Search for the cell housing the specified text and yield its (x, y) center coordinate. 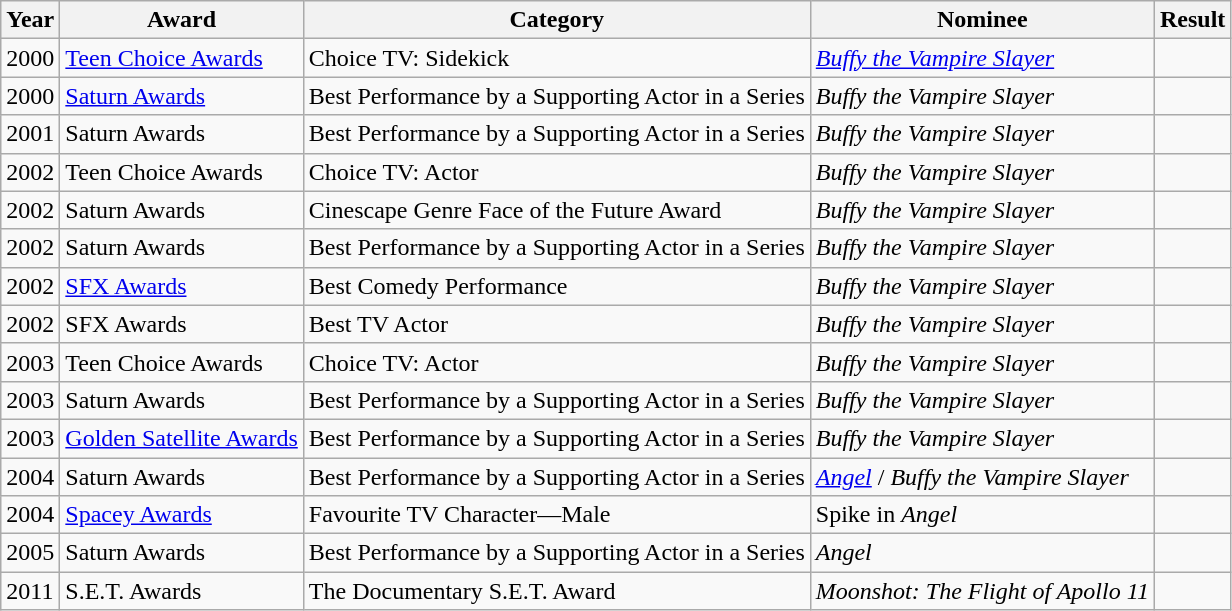
Category (556, 20)
Golden Satellite Awards (182, 438)
Favourite TV Character—Male (556, 515)
Choice TV: Sidekick (556, 58)
2011 (30, 591)
Best TV Actor (556, 324)
Award (182, 20)
2001 (30, 134)
Spike in Angel (982, 515)
Angel / Buffy the Vampire Slayer (982, 477)
The Documentary S.E.T. Award (556, 591)
S.E.T. Awards (182, 591)
Spacey Awards (182, 515)
Cinescape Genre Face of the Future Award (556, 210)
Result (1192, 20)
2005 (30, 553)
Moonshot: The Flight of Apollo 11 (982, 591)
Year (30, 20)
Nominee (982, 20)
Angel (982, 553)
Best Comedy Performance (556, 286)
